Find where the given text appears and provide that cell's center as (x, y) coordinate. 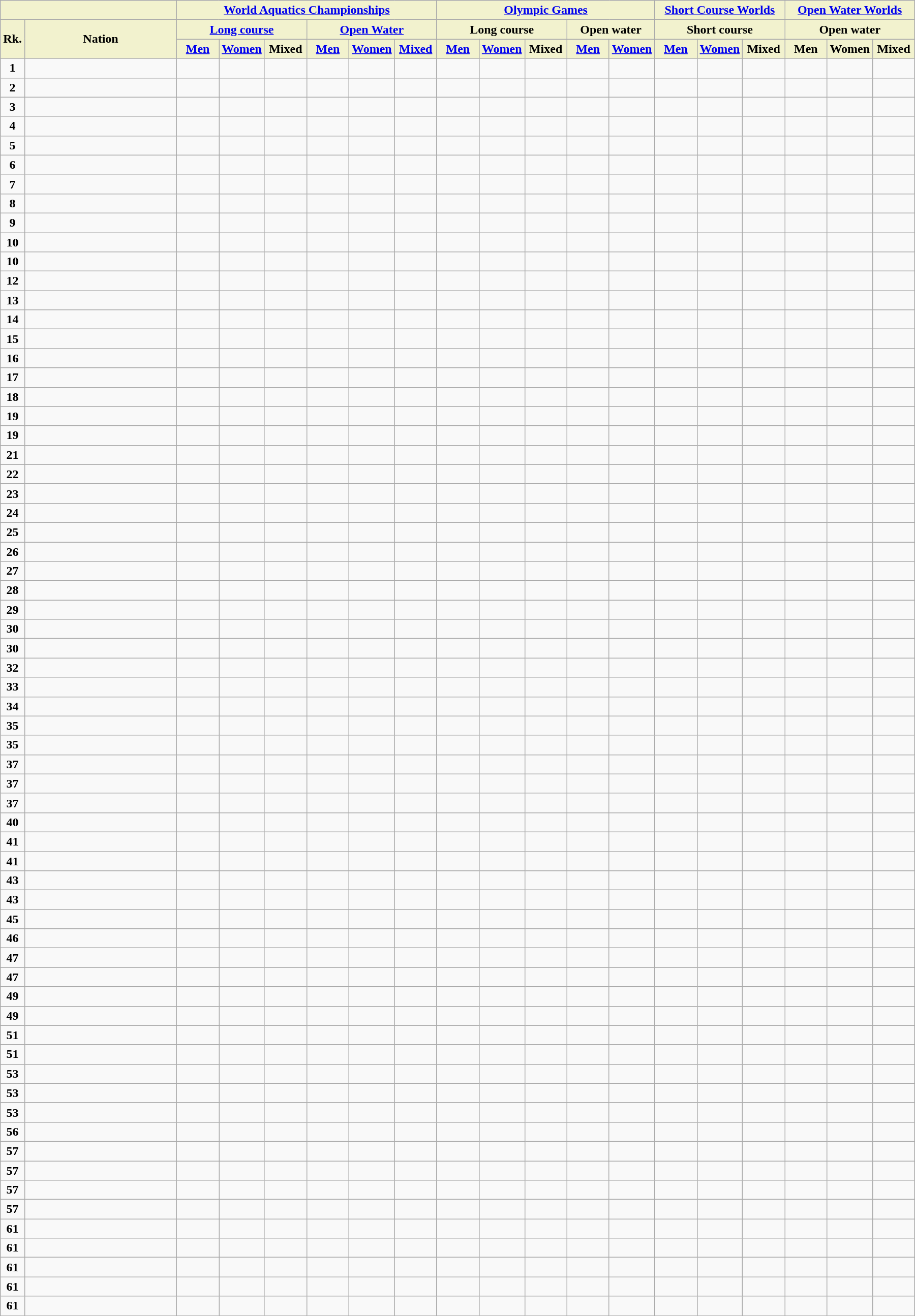
27 (13, 571)
2 (13, 87)
25 (13, 532)
Olympic Games (546, 10)
22 (13, 474)
17 (13, 378)
4 (13, 126)
15 (13, 339)
34 (13, 706)
Open Water (372, 29)
32 (13, 668)
1 (13, 68)
13 (13, 300)
7 (13, 184)
33 (13, 687)
23 (13, 493)
World Aquatics Championships (307, 10)
8 (13, 203)
6 (13, 165)
46 (13, 938)
Open Water Worlds (850, 10)
40 (13, 822)
16 (13, 358)
28 (13, 590)
45 (13, 919)
Short course (720, 29)
56 (13, 1132)
14 (13, 320)
Rk. (13, 39)
24 (13, 513)
18 (13, 397)
Nation (101, 39)
5 (13, 145)
21 (13, 455)
12 (13, 281)
26 (13, 551)
Short Course Worlds (720, 10)
3 (13, 107)
9 (13, 223)
29 (13, 610)
